Pinpoint the cell where the given text exists, returning its (X, Y) midpoint coordinate. 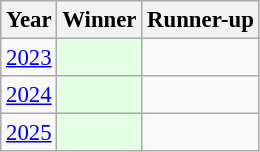
Runner-up (200, 20)
Year (29, 20)
Winner (100, 20)
2023 (29, 58)
2024 (29, 95)
2025 (29, 133)
